Locate the cell with the specified text and output its [X, Y] center coordinate. 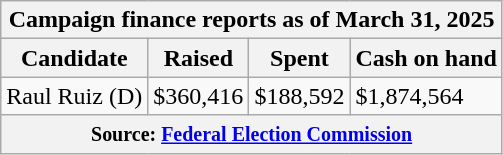
$188,592 [300, 96]
Spent [300, 58]
Cash on hand [426, 58]
Source: Federal Election Commission [252, 134]
Candidate [74, 58]
$1,874,564 [426, 96]
Raised [198, 58]
Campaign finance reports as of March 31, 2025 [252, 20]
$360,416 [198, 96]
Raul Ruiz (D) [74, 96]
